Search for the cell housing the specified text and yield its (x, y) center coordinate. 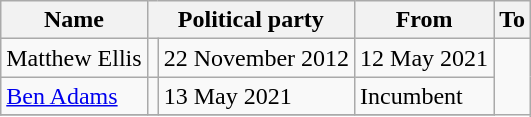
12 May 2021 (424, 58)
Political party (250, 20)
Ben Adams (74, 96)
Name (74, 20)
13 May 2021 (256, 96)
22 November 2012 (256, 58)
From (424, 20)
To (512, 20)
Matthew Ellis (74, 58)
Incumbent (424, 96)
